For the text-containing cell, return its midpoint in (x, y) coordinate format. 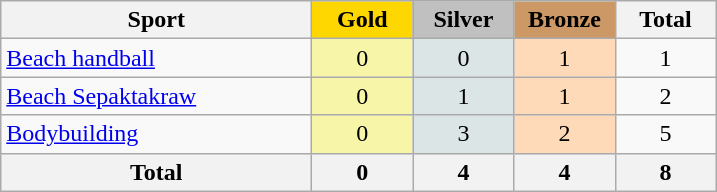
Bronze (564, 20)
Beach handball (156, 58)
5 (666, 134)
3 (464, 134)
Bodybuilding (156, 134)
Silver (464, 20)
8 (666, 172)
Gold (362, 20)
Sport (156, 20)
Beach Sepaktakraw (156, 96)
